For the text-containing cell, return its midpoint in [X, Y] coordinate format. 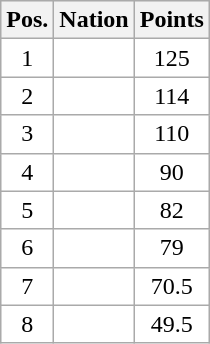
8 [28, 324]
79 [172, 248]
125 [172, 58]
7 [28, 286]
Nation [94, 20]
49.5 [172, 324]
4 [28, 172]
3 [28, 134]
1 [28, 58]
6 [28, 248]
114 [172, 96]
2 [28, 96]
Pos. [28, 20]
82 [172, 210]
5 [28, 210]
Points [172, 20]
70.5 [172, 286]
110 [172, 134]
90 [172, 172]
